Scan for the cell matching the given text and deliver its (X, Y) coordinate at center. 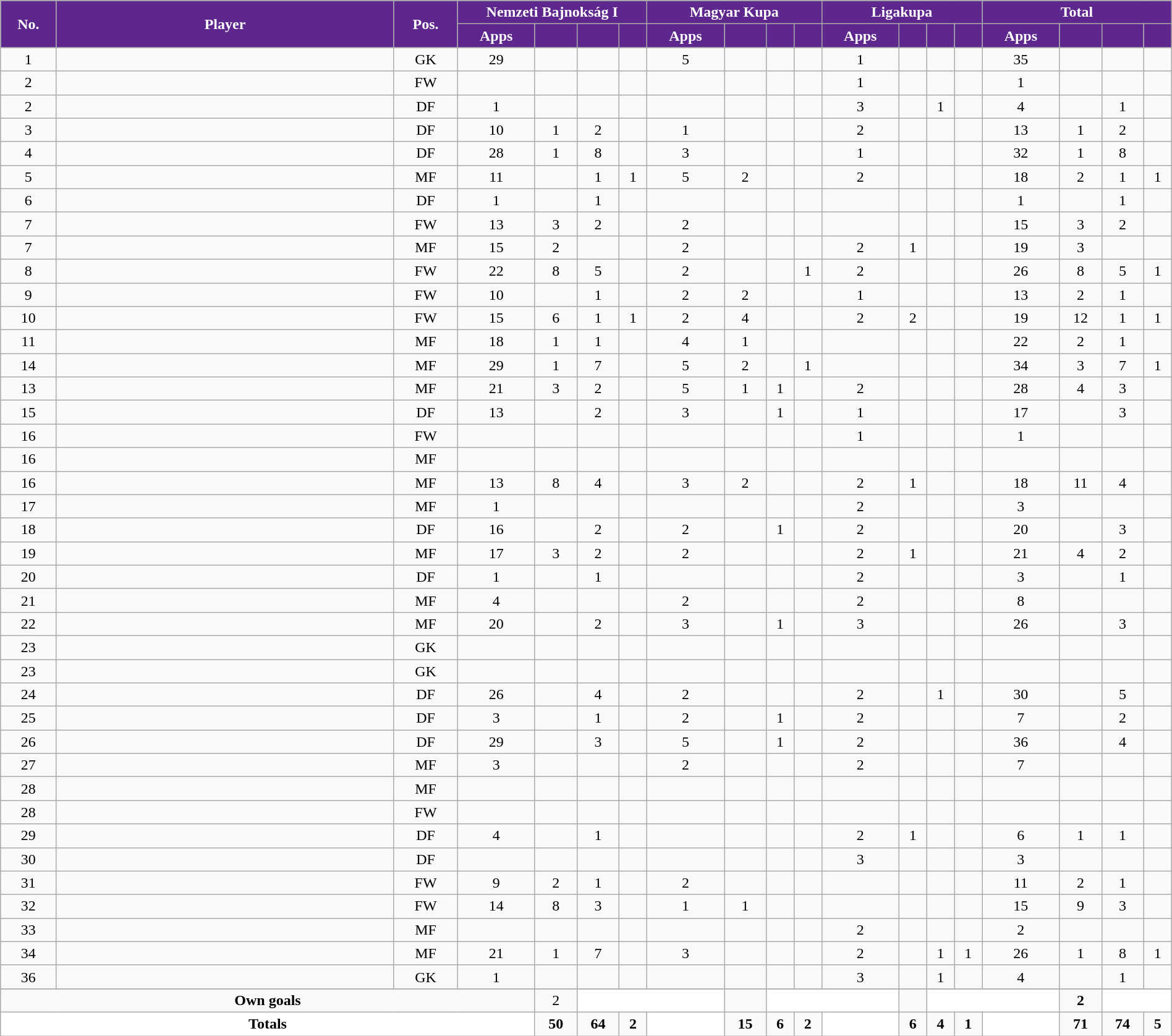
Pos. (425, 24)
50 (556, 1024)
No. (28, 24)
Total (1077, 12)
Own goals (268, 1000)
Nemzeti Bajnokság I (552, 12)
74 (1123, 1024)
64 (598, 1024)
Ligakupa (902, 12)
71 (1081, 1024)
25 (28, 718)
12 (1081, 318)
Magyar Kupa (734, 12)
Player (225, 24)
27 (28, 765)
31 (28, 883)
35 (1021, 59)
24 (28, 695)
33 (28, 930)
Totals (268, 1024)
